Capture the cell that displays the provided text and extract its (X, Y) central coordinate. 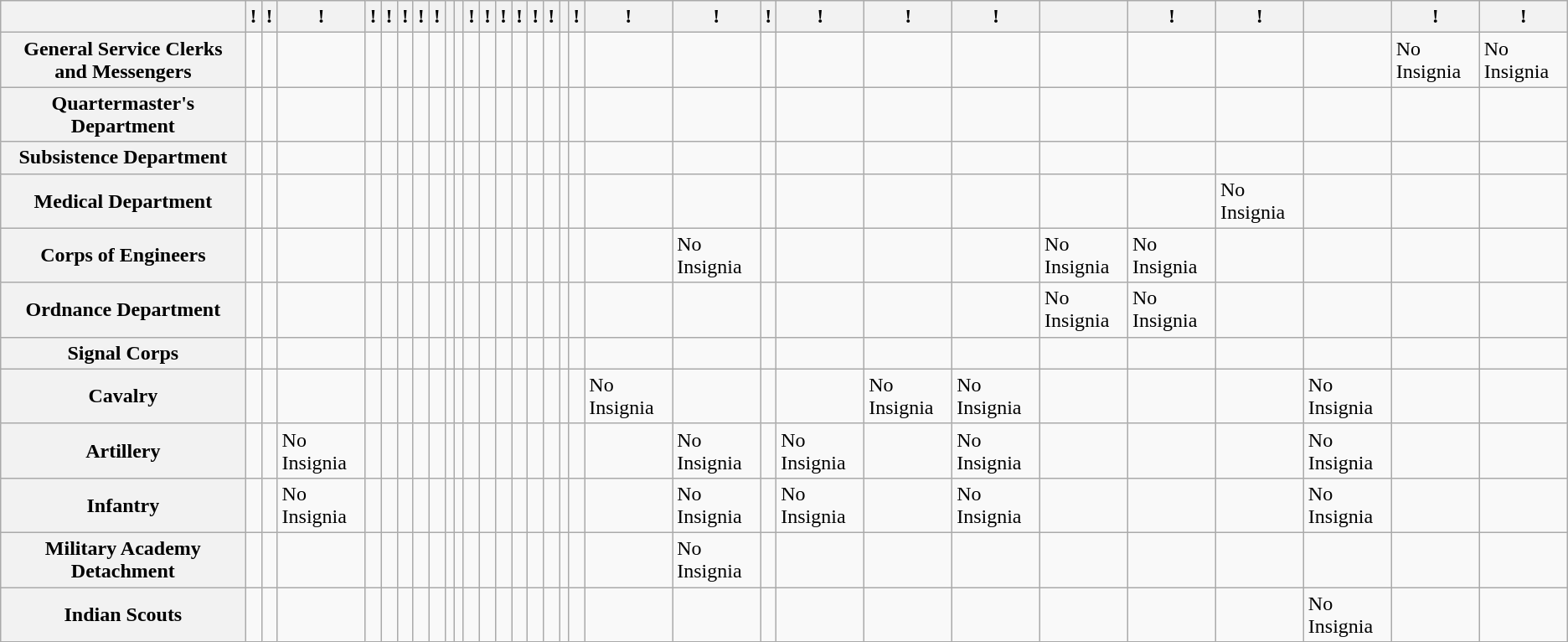
Quartermaster's Department (123, 114)
Signal Corps (123, 353)
Subsistence Department (123, 158)
Corps of Engineers (123, 255)
General Service Clerks and Messengers (123, 60)
Military Academy Detachment (123, 560)
Ordnance Department (123, 310)
Infantry (123, 505)
Indian Scouts (123, 614)
Cavalry (123, 396)
Artillery (123, 451)
Medical Department (123, 201)
